Search for the cell housing the specified text and yield its [X, Y] center coordinate. 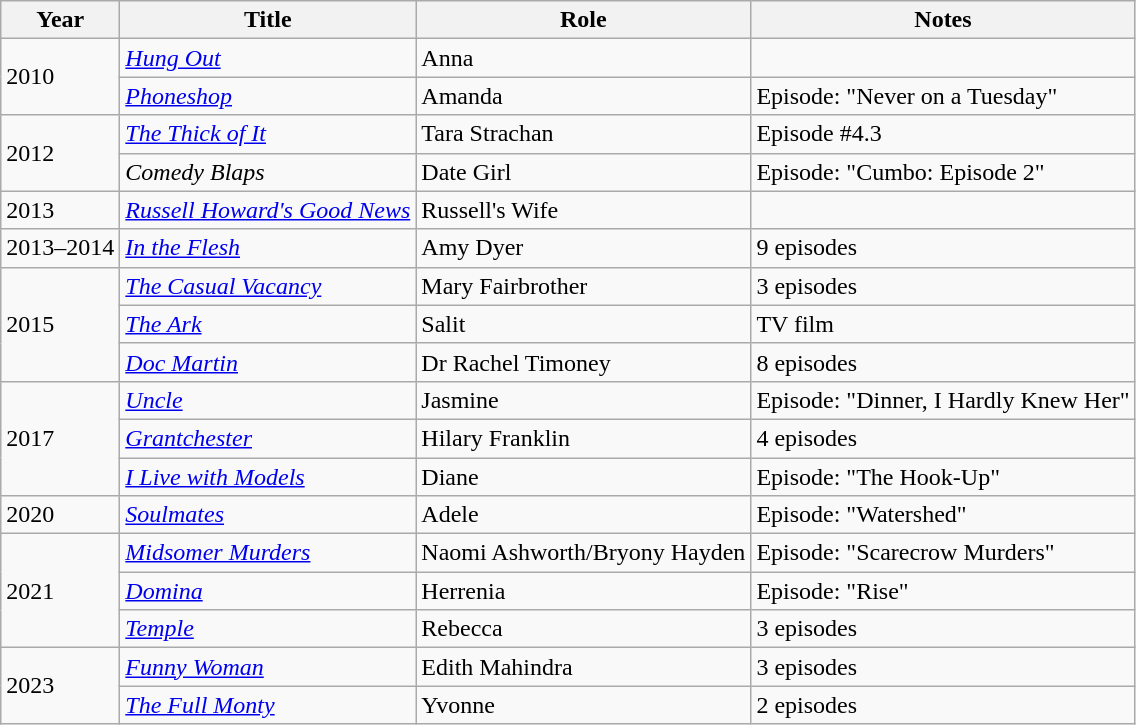
Episode: "Never on a Tuesday" [943, 96]
Jasmine [584, 400]
Funny Woman [268, 667]
9 episodes [943, 248]
Doc Martin [268, 362]
Comedy Blaps [268, 172]
Notes [943, 20]
2010 [60, 77]
Hung Out [268, 58]
2013–2014 [60, 248]
Tara Strachan [584, 134]
Anna [584, 58]
Dr Rachel Timoney [584, 362]
8 episodes [943, 362]
2017 [60, 438]
Role [584, 20]
4 episodes [943, 438]
The Thick of It [268, 134]
Uncle [268, 400]
The Full Monty [268, 705]
Adele [584, 515]
The Ark [268, 324]
Episode: "Rise" [943, 591]
Soulmates [268, 515]
Domina [268, 591]
Episode: "The Hook-Up" [943, 477]
2023 [60, 686]
2021 [60, 591]
Amanda [584, 96]
Russell Howard's Good News [268, 210]
2012 [60, 153]
2015 [60, 324]
Mary Fairbrother [584, 286]
Rebecca [584, 629]
I Live with Models [268, 477]
Phoneshop [268, 96]
2 episodes [943, 705]
Russell's Wife [584, 210]
Hilary Franklin [584, 438]
Date Girl [584, 172]
The Casual Vacancy [268, 286]
Episode: "Dinner, I Hardly Knew Her" [943, 400]
Title [268, 20]
Episode: "Watershed" [943, 515]
Diane [584, 477]
Grantchester [268, 438]
2013 [60, 210]
Edith Mahindra [584, 667]
Herrenia [584, 591]
Temple [268, 629]
Yvonne [584, 705]
Amy Dyer [584, 248]
Midsomer Murders [268, 553]
TV film [943, 324]
Episode: "Cumbo: Episode 2" [943, 172]
In the Flesh [268, 248]
Episode #4.3 [943, 134]
Naomi Ashworth/Bryony Hayden [584, 553]
2020 [60, 515]
Year [60, 20]
Salit [584, 324]
Episode: "Scarecrow Murders" [943, 553]
